Determine the [x, y] coordinate at the center of the cell enclosing the given text.  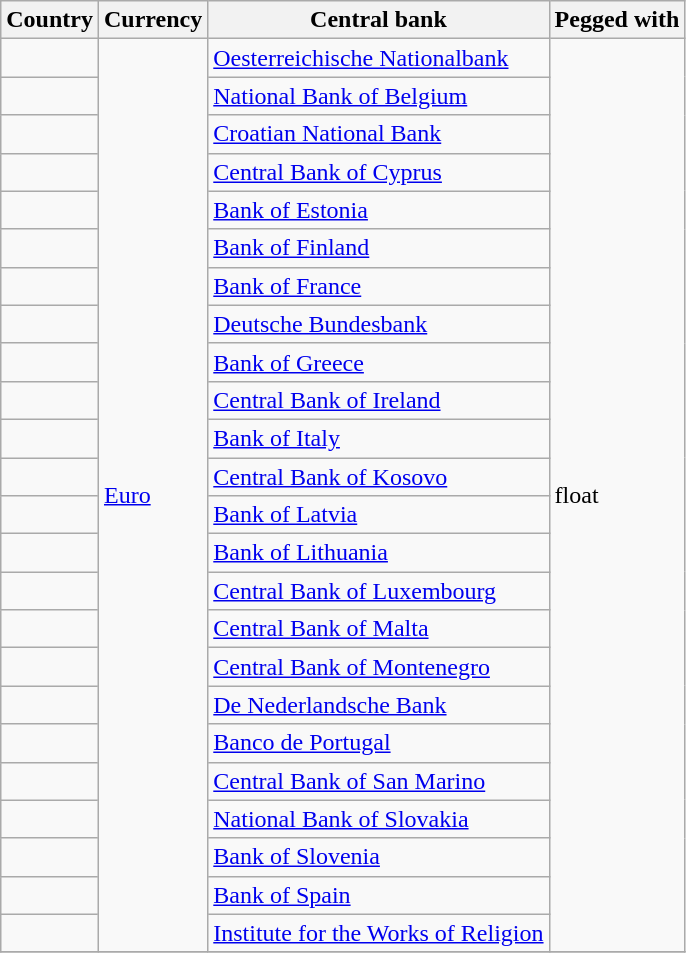
Bank of Spain [378, 895]
Country [50, 20]
Central Bank of Cyprus [378, 172]
Croatian National Bank [378, 134]
Bank of Estonia [378, 210]
Bank of France [378, 286]
De Nederlandsche Bank [378, 705]
Bank of Lithuania [378, 553]
Currency [152, 20]
Central bank [378, 20]
Central Bank of Montenegro [378, 667]
Central Bank of San Marino [378, 781]
Bank of Finland [378, 248]
Bank of Latvia [378, 515]
Euro [152, 496]
Deutsche Bundesbank [378, 324]
Central Bank of Ireland [378, 400]
Central Bank of Malta [378, 629]
Pegged with [617, 20]
Central Bank of Luxembourg [378, 591]
National Bank of Belgium [378, 96]
Central Bank of Kosovo [378, 477]
National Bank of Slovakia [378, 819]
Bank of Greece [378, 362]
Bank of Slovenia [378, 857]
Banco de Portugal [378, 743]
Institute for the Works of Religion [378, 933]
Oesterreichische Nationalbank [378, 58]
float [617, 496]
Bank of Italy [378, 438]
